Locate the cell with the specified text and output its (X, Y) center coordinate. 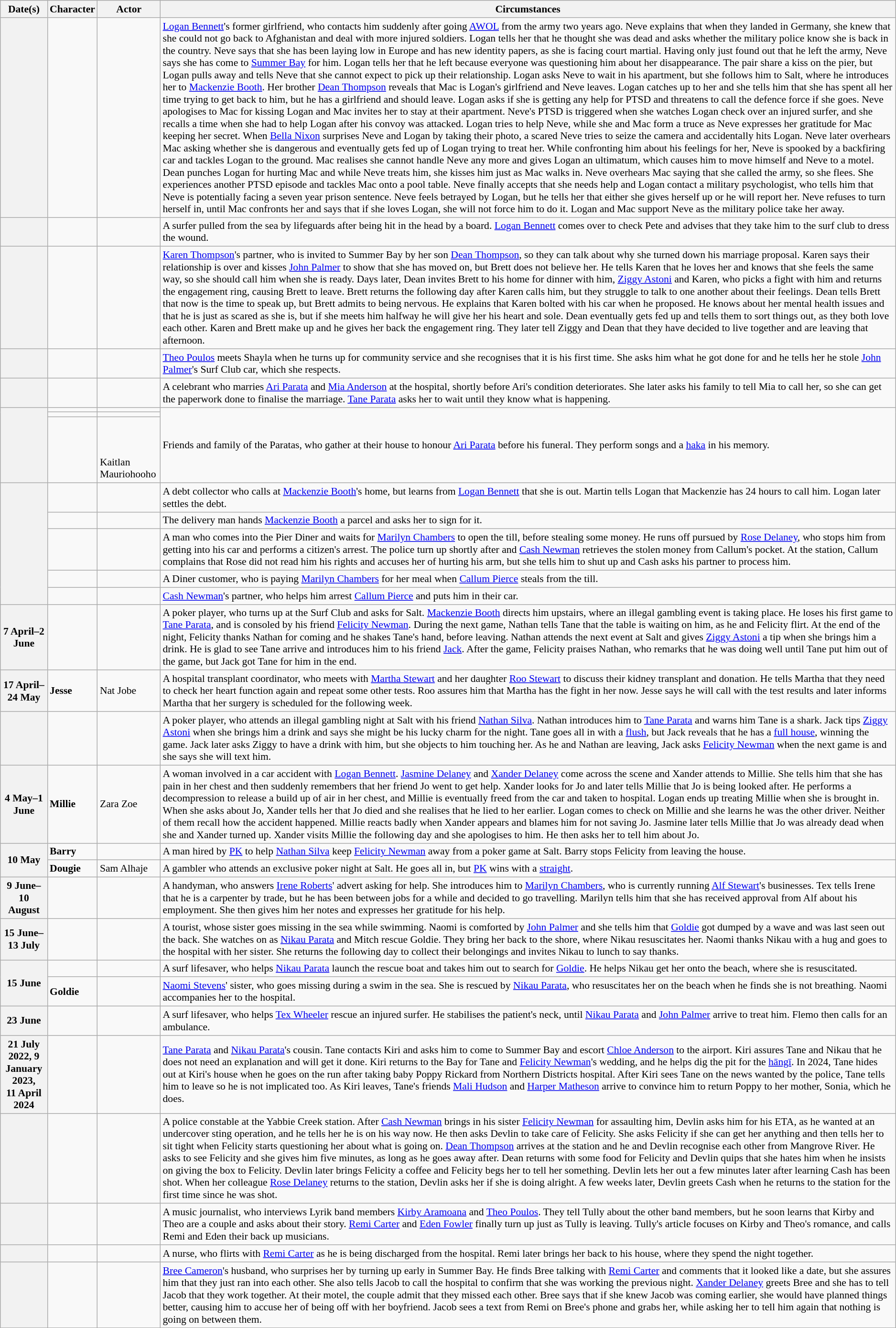
Millie (73, 804)
Character (73, 9)
Barry (73, 852)
15 June (24, 983)
The delivery man hands Mackenzie Booth a parcel and asks her to sign for it. (528, 520)
17 April–24 May (24, 691)
10 May (24, 860)
Friends and family of the Paratas, who gather at their house to honour Ari Parata before his funeral. They perform songs and a haka in his memory. (528, 445)
Zara Zoe (129, 804)
A gambler who attends an exclusive poker night at Salt. He goes all in, but PK wins with a straight. (528, 869)
23 June (24, 1021)
A Diner customer, who is paying Marilyn Chambers for her meal when Callum Pierce steals from the till. (528, 579)
Actor (129, 9)
Sam Alhaje (129, 869)
15 June–13 July (24, 939)
Nat Jobe (129, 691)
Dougie (73, 869)
Jesse (73, 691)
7 April–2 June (24, 637)
9 June–10 August (24, 898)
Circumstances (528, 9)
Date(s) (24, 9)
Cash Newman's partner, who helps him arrest Callum Pierce and puts him in their car. (528, 596)
4 May–1 June (24, 804)
Kaitlan Mauriohooho (129, 450)
Goldie (73, 992)
A man hired by PK to help Nathan Silva keep Felicity Newman away from a poker game at Salt. Barry stops Felicity from leaving the house. (528, 852)
21 July 2022, 9 January 2023,11 April 2024 (24, 1074)
